From the cell containing the given text, extract its center point as (X, Y) coordinate. 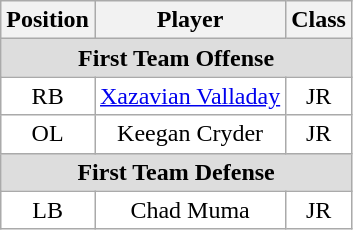
Keegan Cryder (190, 134)
First Team Offense (176, 58)
First Team Defense (176, 172)
Xazavian Valladay (190, 96)
Player (190, 20)
Position (48, 20)
RB (48, 96)
Chad Muma (190, 210)
Class (319, 20)
OL (48, 134)
LB (48, 210)
